Capture the cell that displays the provided text and extract its [X, Y] central coordinate. 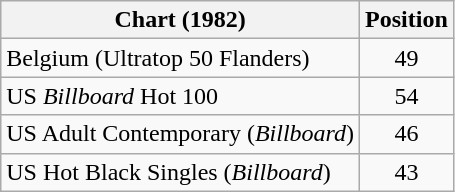
Position [407, 20]
US Hot Black Singles (Billboard) [180, 172]
43 [407, 172]
Chart (1982) [180, 20]
US Adult Contemporary (Billboard) [180, 134]
46 [407, 134]
US Billboard Hot 100 [180, 96]
54 [407, 96]
49 [407, 58]
Belgium (Ultratop 50 Flanders) [180, 58]
